Capture the cell that displays the provided text and extract its [X, Y] central coordinate. 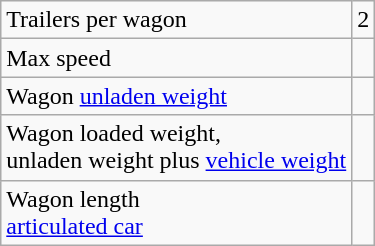
Wagon unladen weight [176, 96]
Trailers per wagon [176, 20]
Wagon lengtharticulated car [176, 212]
Max speed [176, 58]
2 [364, 20]
Wagon loaded weight, unladen weight plus vehicle weight [176, 148]
